Locate the cell with the specified text and output its [x, y] center coordinate. 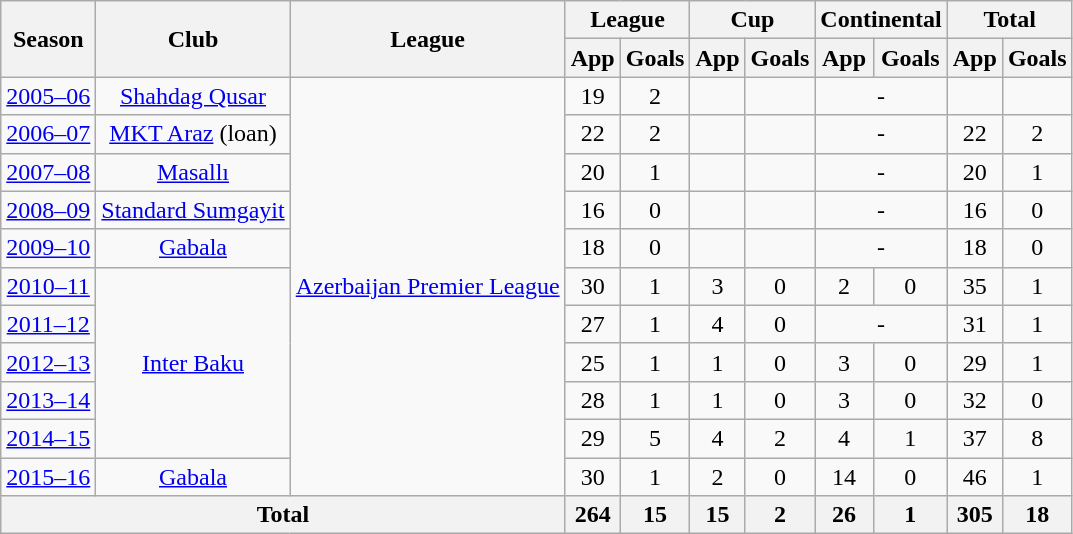
MKT Araz (loan) [193, 134]
2011–12 [48, 324]
31 [974, 324]
2009–10 [48, 248]
2014–15 [48, 438]
Azerbaijan Premier League [428, 286]
305 [974, 515]
2012–13 [48, 362]
Shahdag Qusar [193, 96]
25 [592, 362]
28 [592, 400]
32 [974, 400]
Cup [752, 20]
Season [48, 39]
27 [592, 324]
14 [844, 477]
2015–16 [48, 477]
26 [844, 515]
2013–14 [48, 400]
5 [655, 438]
2005–06 [48, 96]
35 [974, 286]
2008–09 [48, 210]
2006–07 [48, 134]
Continental [881, 20]
19 [592, 96]
Inter Baku [193, 362]
Club [193, 39]
2007–08 [48, 172]
Masallı [193, 172]
8 [1037, 438]
37 [974, 438]
46 [974, 477]
Standard Sumgayit [193, 210]
2010–11 [48, 286]
264 [592, 515]
